Scan for the cell matching the given text and deliver its [X, Y] coordinate at center. 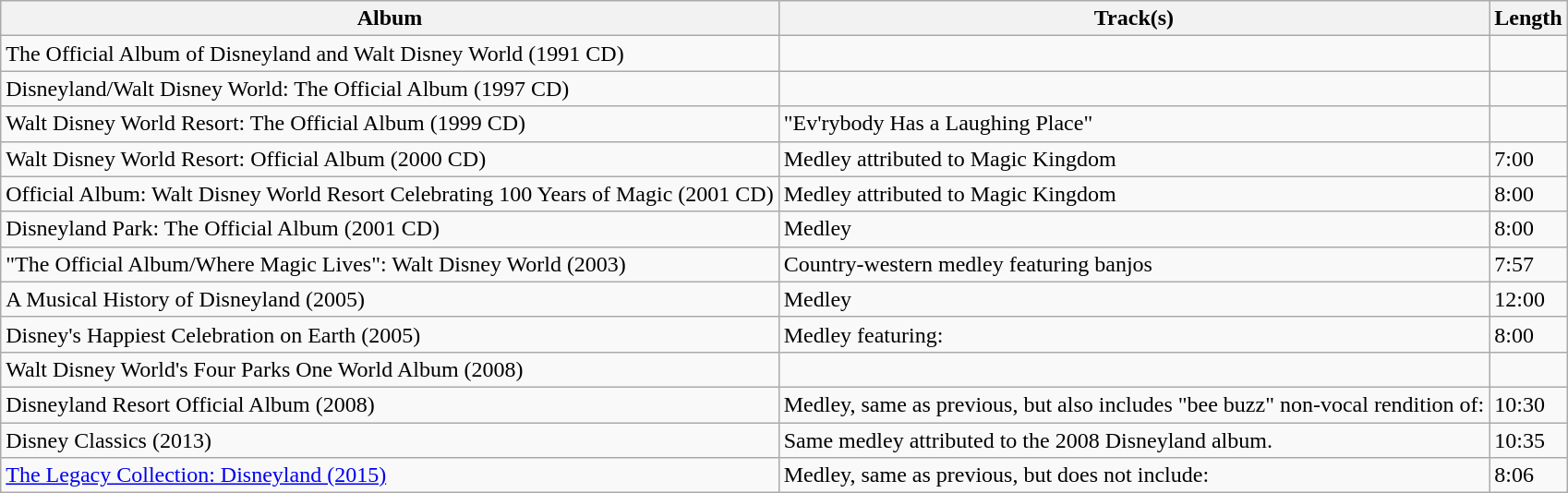
Official Album: Walt Disney World Resort Celebrating 100 Years of Magic (2001 CD) [390, 194]
Disneyland/Walt Disney World: The Official Album (1997 CD) [390, 89]
Length [1528, 18]
Disneyland Park: The Official Album (2001 CD) [390, 229]
10:30 [1528, 404]
Disney's Happiest Celebration on Earth (2005) [390, 334]
Walt Disney World Resort: The Official Album (1999 CD) [390, 124]
Album [390, 18]
Track(s) [1134, 18]
Walt Disney World Resort: Official Album (2000 CD) [390, 159]
8:06 [1528, 475]
"The Official Album/Where Magic Lives": Walt Disney World (2003) [390, 264]
7:57 [1528, 264]
Disneyland Resort Official Album (2008) [390, 404]
The Legacy Collection: Disneyland (2015) [390, 475]
Medley, same as previous, but also includes "bee buzz" non-vocal rendition of: [1134, 404]
Disney Classics (2013) [390, 440]
The Official Album of Disneyland and Walt Disney World (1991 CD) [390, 54]
"Ev'rybody Has a Laughing Place" [1134, 124]
Walt Disney World's Four Parks One World Album (2008) [390, 369]
10:35 [1528, 440]
12:00 [1528, 299]
Medley, same as previous, but does not include: [1134, 475]
Medley featuring: [1134, 334]
7:00 [1528, 159]
Same medley attributed to the 2008 Disneyland album. [1134, 440]
Country-western medley featuring banjos [1134, 264]
A Musical History of Disneyland (2005) [390, 299]
